Detect which cell encompasses the target text, then output its [x, y] center coordinate. 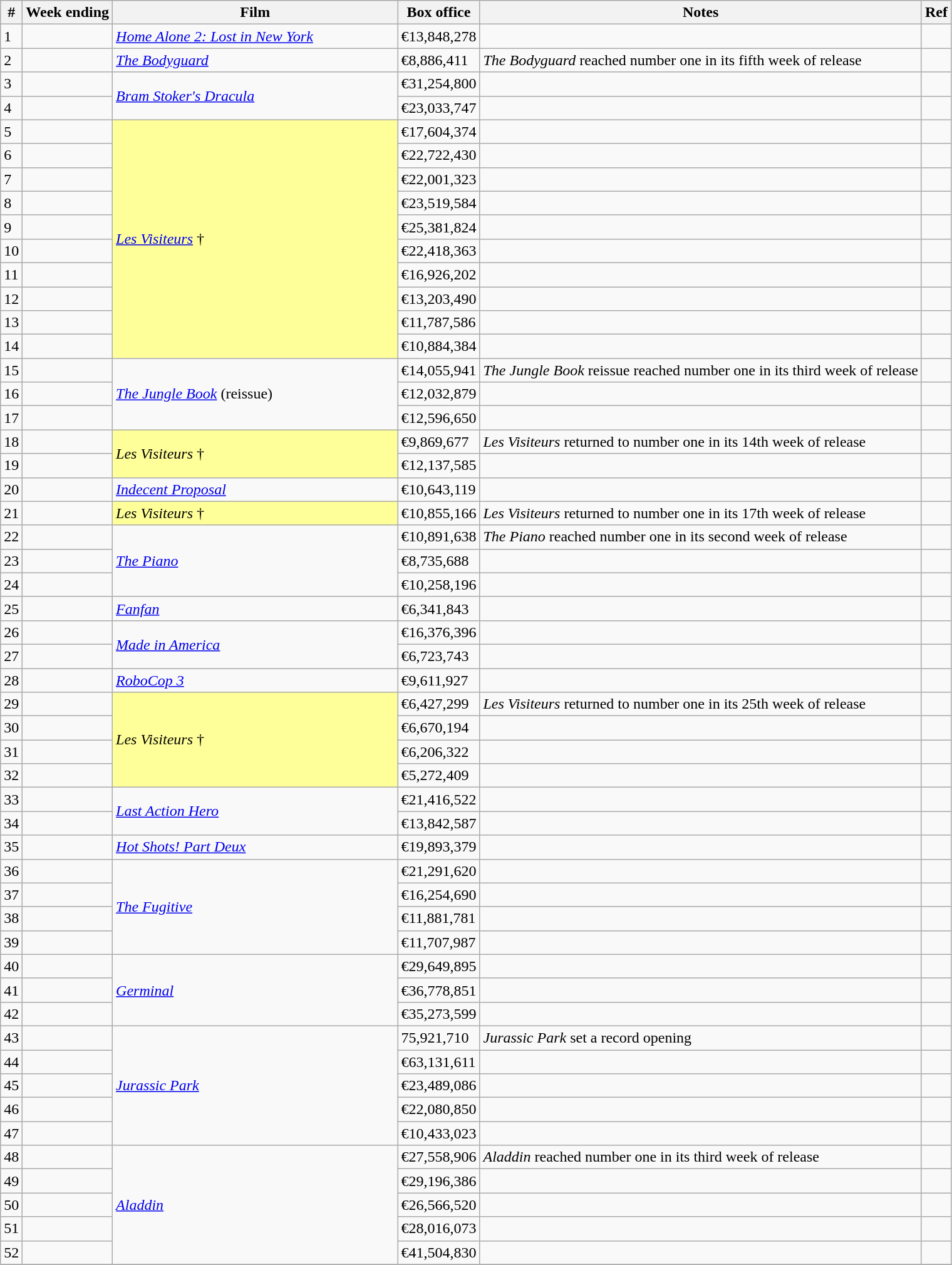
32 [11, 776]
2 [11, 60]
€63,131,611 [438, 1062]
The Fugitive [256, 907]
17 [11, 418]
18 [11, 442]
€25,381,824 [438, 227]
1 [11, 36]
43 [11, 1038]
16 [11, 394]
Last Action Hero [256, 811]
€9,869,677 [438, 442]
€29,649,895 [438, 966]
42 [11, 1014]
€23,033,747 [438, 108]
26 [11, 632]
The Jungle Book reissue reached number one in its third week of release [700, 370]
22 [11, 537]
21 [11, 513]
€6,723,743 [438, 656]
€11,881,781 [438, 919]
45 [11, 1086]
9 [11, 227]
5 [11, 132]
€8,735,688 [438, 561]
40 [11, 966]
Aladdin reached number one in its third week of release [700, 1157]
4 [11, 108]
Bram Stoker's Dracula [256, 96]
23 [11, 561]
The Piano reached number one in its second week of release [700, 537]
52 [11, 1252]
The Bodyguard reached number one in its fifth week of release [700, 60]
Week ending [68, 13]
€21,291,620 [438, 871]
€26,566,520 [438, 1205]
The Piano [256, 561]
€22,722,430 [438, 155]
7 [11, 179]
€22,001,323 [438, 179]
€6,670,194 [438, 728]
30 [11, 728]
€41,504,830 [438, 1252]
Notes [700, 13]
Jurassic Park [256, 1085]
€27,558,906 [438, 1157]
€14,055,941 [438, 370]
Home Alone 2: Lost in New York [256, 36]
31 [11, 752]
€13,842,587 [438, 823]
€10,855,166 [438, 513]
19 [11, 466]
Aladdin [256, 1205]
Les Visiteurs returned to number one in its 14th week of release [700, 442]
€29,196,386 [438, 1181]
46 [11, 1110]
RoboCop 3 [256, 680]
39 [11, 942]
36 [11, 871]
€12,596,650 [438, 418]
50 [11, 1205]
51 [11, 1229]
€9,611,927 [438, 680]
€22,418,363 [438, 251]
35 [11, 847]
10 [11, 251]
Les Visiteurs returned to number one in its 25th week of release [700, 704]
Hot Shots! Part Deux [256, 847]
€23,489,086 [438, 1086]
33 [11, 799]
€16,376,396 [438, 632]
€6,427,299 [438, 704]
49 [11, 1181]
Germinal [256, 990]
27 [11, 656]
€17,604,374 [438, 132]
€13,203,490 [438, 299]
Box office [438, 13]
15 [11, 370]
8 [11, 203]
€10,258,196 [438, 585]
€6,341,843 [438, 608]
€10,643,119 [438, 489]
48 [11, 1157]
€6,206,322 [438, 752]
€13,848,278 [438, 36]
€36,778,851 [438, 990]
Les Visiteurs returned to number one in its 17th week of release [700, 513]
6 [11, 155]
Jurassic Park set a record opening [700, 1038]
13 [11, 323]
29 [11, 704]
# [11, 13]
€16,926,202 [438, 274]
14 [11, 346]
41 [11, 990]
25 [11, 608]
Fanfan [256, 608]
28 [11, 680]
€21,416,522 [438, 799]
€19,893,379 [438, 847]
3 [11, 84]
The Bodyguard [256, 60]
€11,707,987 [438, 942]
38 [11, 919]
€31,254,800 [438, 84]
44 [11, 1062]
37 [11, 895]
€10,884,384 [438, 346]
€8,886,411 [438, 60]
47 [11, 1133]
€10,433,023 [438, 1133]
€12,032,879 [438, 394]
€35,273,599 [438, 1014]
€10,891,638 [438, 537]
€5,272,409 [438, 776]
€11,787,586 [438, 323]
Ref [936, 13]
The Jungle Book (reissue) [256, 394]
20 [11, 489]
€12,137,585 [438, 466]
€28,016,073 [438, 1229]
€22,080,850 [438, 1110]
75,921,710 [438, 1038]
24 [11, 585]
11 [11, 274]
Film [256, 13]
12 [11, 299]
34 [11, 823]
Indecent Proposal [256, 489]
€23,519,584 [438, 203]
€16,254,690 [438, 895]
Made in America [256, 644]
